Extract the [x, y] coordinate from the center of the cell holding the provided text.  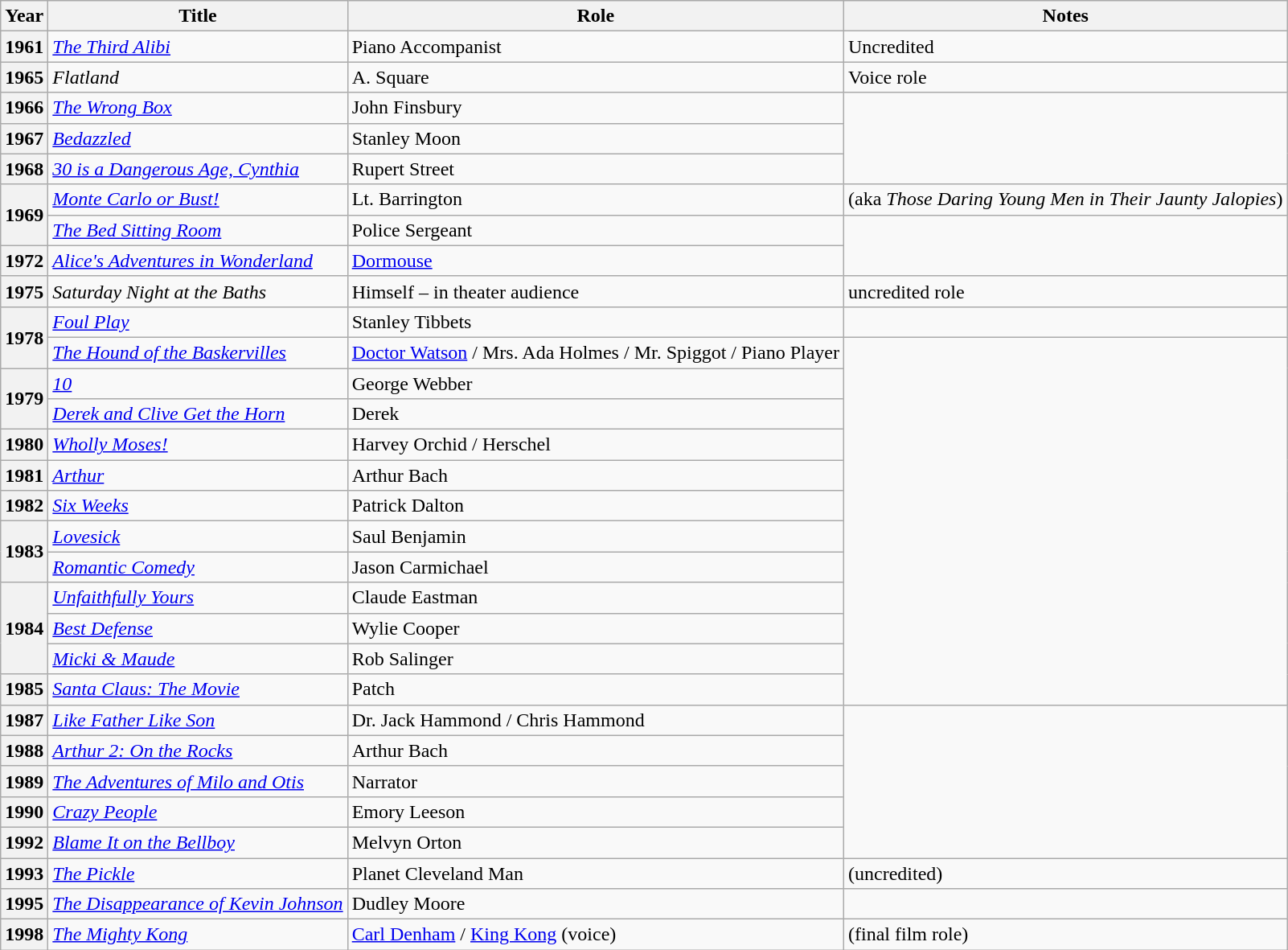
Rupert Street [595, 169]
Rob Salinger [595, 659]
1998 [24, 935]
Patrick Dalton [595, 506]
Arthur 2: On the Rocks [198, 751]
Doctor Watson / Mrs. Ada Holmes / Mr. Spiggot / Piano Player [595, 352]
Wholly Moses! [198, 445]
1978 [24, 337]
1975 [24, 291]
Alice's Adventures in Wonderland [198, 261]
John Finsbury [595, 108]
10 [198, 384]
Best Defense [198, 628]
Melvyn Orton [595, 842]
Stanley Moon [595, 138]
The Mighty Kong [198, 935]
1992 [24, 842]
George Webber [595, 384]
(aka Those Daring Young Men in Their Jaunty Jalopies) [1066, 199]
1961 [24, 47]
1972 [24, 261]
Narrator [595, 781]
The Third Alibi [198, 47]
Lovesick [198, 537]
Year [24, 16]
1969 [24, 215]
1983 [24, 552]
Arthur [198, 475]
Carl Denham / King Kong (voice) [595, 935]
1990 [24, 812]
Santa Claus: The Movie [198, 689]
Emory Leeson [595, 812]
Patch [595, 689]
1966 [24, 108]
A. Square [595, 77]
Planet Cleveland Man [595, 873]
1968 [24, 169]
1979 [24, 399]
Flatland [198, 77]
Like Father Like Son [198, 720]
1965 [24, 77]
1984 [24, 628]
Role [595, 16]
Voice role [1066, 77]
Claude Eastman [595, 598]
Jason Carmichael [595, 567]
The Hound of the Baskervilles [198, 352]
1980 [24, 445]
Saul Benjamin [595, 537]
Harvey Orchid / Herschel [595, 445]
Himself – in theater audience [595, 291]
The Pickle [198, 873]
1967 [24, 138]
1981 [24, 475]
(uncredited) [1066, 873]
Foul Play [198, 322]
Wylie Cooper [595, 628]
Dormouse [595, 261]
Dr. Jack Hammond / Chris Hammond [595, 720]
Derek [595, 414]
1988 [24, 751]
Lt. Barrington [595, 199]
Derek and Clive Get the Horn [198, 414]
Blame It on the Bellboy [198, 842]
1987 [24, 720]
Saturday Night at the Baths [198, 291]
1985 [24, 689]
Romantic Comedy [198, 567]
(final film role) [1066, 935]
Dudley Moore [595, 904]
The Adventures of Milo and Otis [198, 781]
Uncredited [1066, 47]
uncredited role [1066, 291]
Unfaithfully Yours [198, 598]
Police Sergeant [595, 230]
Crazy People [198, 812]
Stanley Tibbets [595, 322]
30 is a Dangerous Age, Cynthia [198, 169]
Six Weeks [198, 506]
The Bed Sitting Room [198, 230]
1989 [24, 781]
Notes [1066, 16]
Bedazzled [198, 138]
Monte Carlo or Bust! [198, 199]
Micki & Maude [198, 659]
1995 [24, 904]
The Wrong Box [198, 108]
1993 [24, 873]
1982 [24, 506]
The Disappearance of Kevin Johnson [198, 904]
Piano Accompanist [595, 47]
Title [198, 16]
